From the cell containing the given text, extract its center point as [x, y] coordinate. 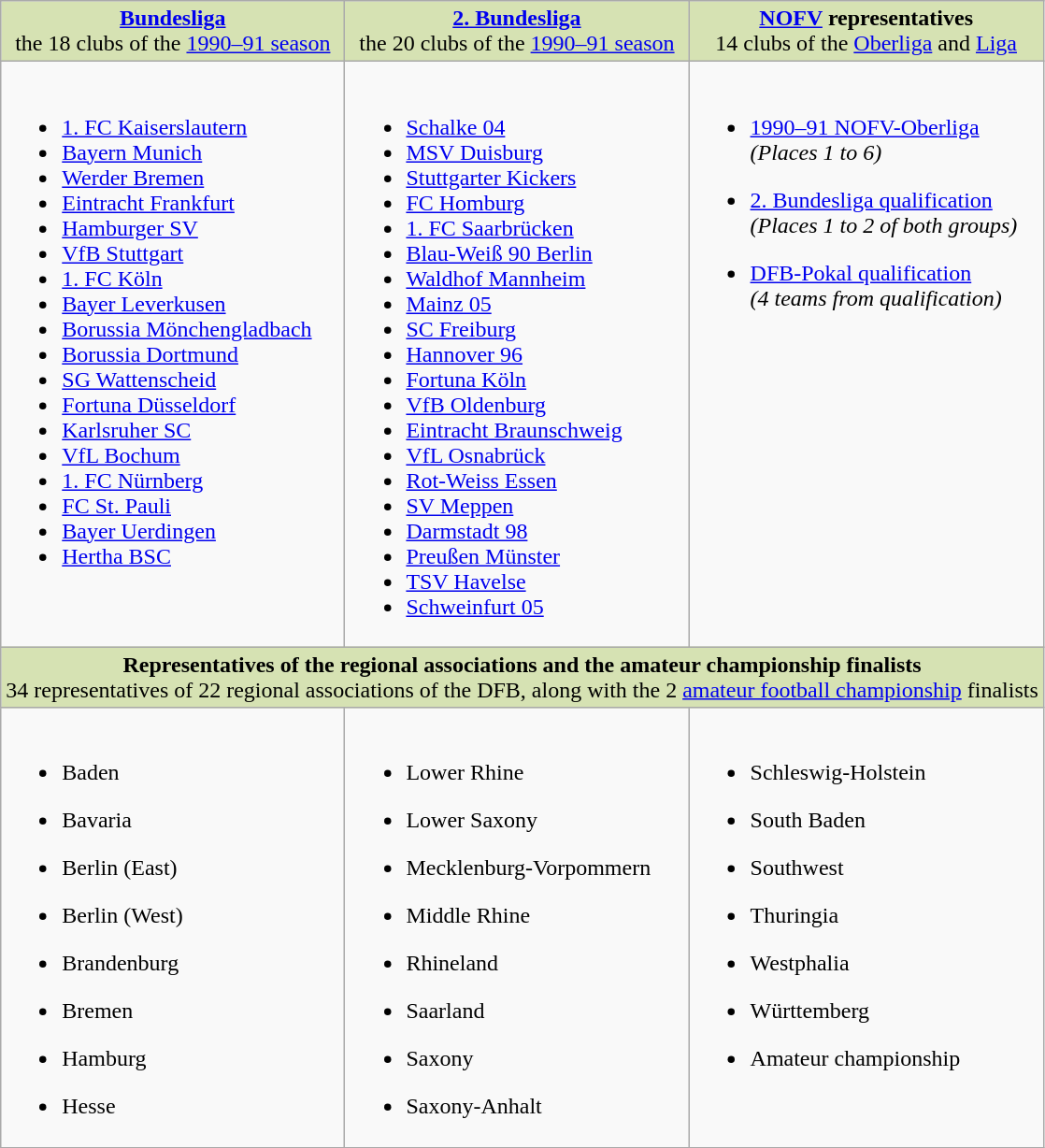
2. Bundesligathe 20 clubs of the 1990–91 season [517, 32]
Bundesligathe 18 clubs of the 1990–91 season [173, 32]
NOFV representatives14 clubs of the Oberliga and Liga [866, 32]
BadenBavariaBerlin (East)Berlin (West)BrandenburgBremenHamburgHesse [173, 927]
Lower RhineLower SaxonyMecklenburg-VorpommernMiddle RhineRhinelandSaarlandSaxonySaxony-Anhalt [517, 927]
1990–91 NOFV-Oberliga(Places 1 to 6)2. Bundesliga qualification(Places 1 to 2 of both groups)DFB-Pokal qualification(4 teams from qualification) [866, 354]
Schleswig-HolsteinSouth BadenSouthwestThuringiaWestphaliaWürttembergAmateur championship [866, 927]
